Locate the cell with the specified text and output its [X, Y] center coordinate. 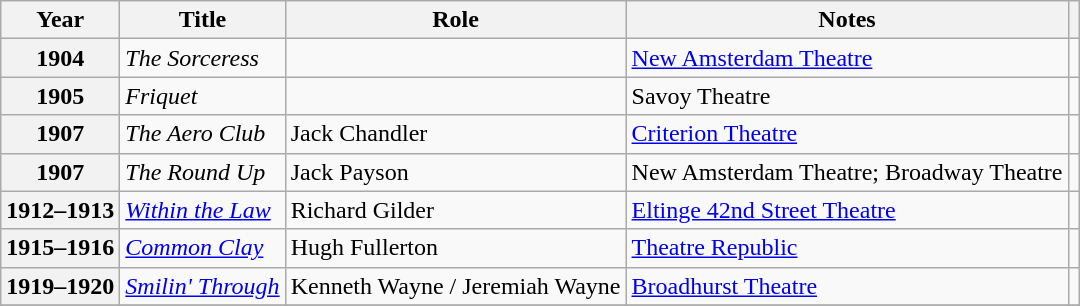
Theatre Republic [847, 248]
Year [60, 20]
Smilin' Through [202, 286]
Criterion Theatre [847, 134]
Friquet [202, 96]
Broadhurst Theatre [847, 286]
The Aero Club [202, 134]
The Round Up [202, 172]
1905 [60, 96]
Role [456, 20]
Jack Chandler [456, 134]
The Sorceress [202, 58]
1919–1920 [60, 286]
Common Clay [202, 248]
Savoy Theatre [847, 96]
Title [202, 20]
New Amsterdam Theatre; Broadway Theatre [847, 172]
1904 [60, 58]
Eltinge 42nd Street Theatre [847, 210]
Jack Payson [456, 172]
Kenneth Wayne / Jeremiah Wayne [456, 286]
New Amsterdam Theatre [847, 58]
1912–1913 [60, 210]
Hugh Fullerton [456, 248]
1915–1916 [60, 248]
Within the Law [202, 210]
Notes [847, 20]
Richard Gilder [456, 210]
